From the cell containing the given text, extract its center point as [x, y] coordinate. 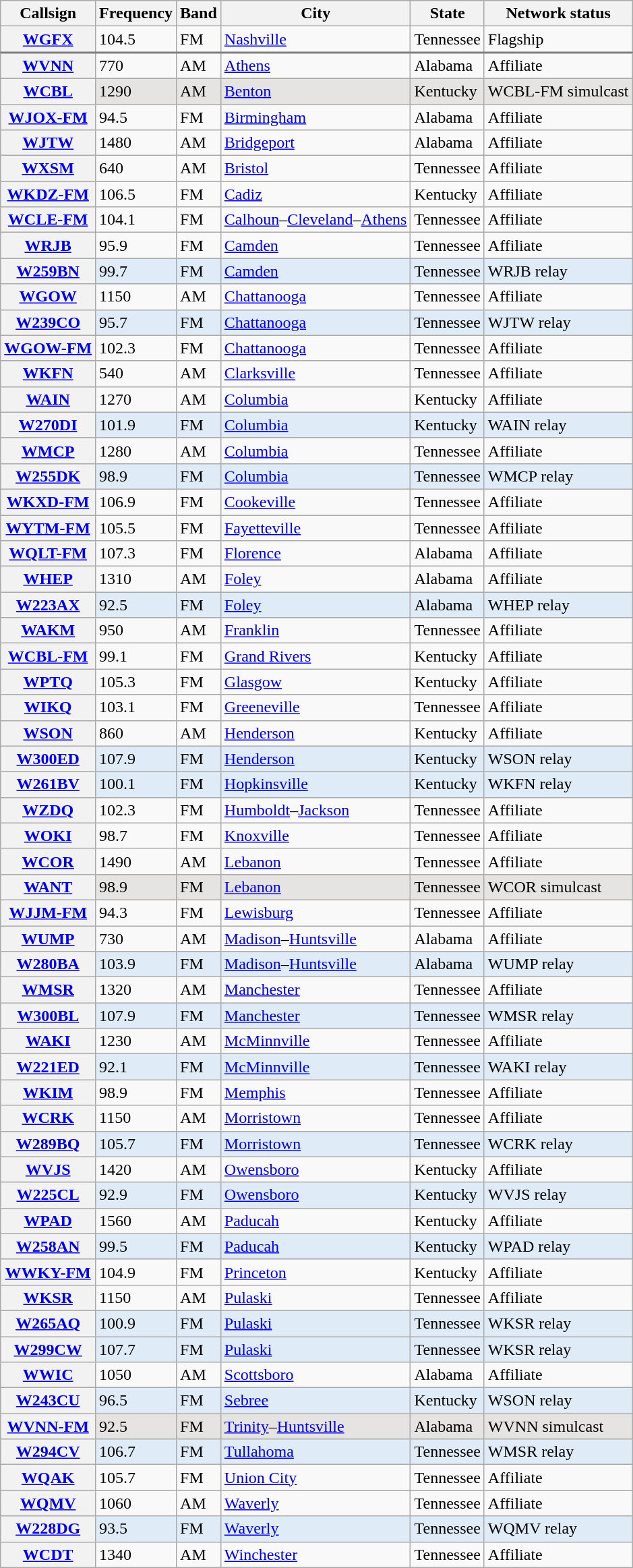
WHEP [49, 579]
WGOW-FM [49, 348]
Band [199, 13]
WCRK [49, 1118]
Humboldt–Jackson [315, 810]
Lewisburg [315, 912]
WAKI [49, 1041]
Bridgeport [315, 143]
Sebree [315, 1401]
950 [136, 631]
W294CV [49, 1452]
105.5 [136, 528]
107.7 [136, 1349]
Fayetteville [315, 528]
WQAK [49, 1478]
770 [136, 66]
W239CO [49, 322]
WYTM-FM [49, 528]
WVNN [49, 66]
WOKI [49, 836]
Tullahoma [315, 1452]
WMSR [49, 990]
W280BA [49, 964]
WVNN simulcast [558, 1426]
W258AN [49, 1246]
WCRK relay [558, 1144]
Scottsboro [315, 1375]
W225CL [49, 1195]
Clarksville [315, 374]
1490 [136, 861]
96.5 [136, 1401]
W300ED [49, 759]
Bristol [315, 169]
WVNN-FM [49, 1426]
WVJS [49, 1169]
730 [136, 938]
Callsign [49, 13]
WJJM-FM [49, 912]
103.9 [136, 964]
92.9 [136, 1195]
WJOX-FM [49, 117]
WKDZ-FM [49, 194]
Cadiz [315, 194]
1310 [136, 579]
WMCP relay [558, 476]
WANT [49, 887]
WKIM [49, 1093]
1060 [136, 1503]
Birmingham [315, 117]
103.1 [136, 707]
1270 [136, 399]
Memphis [315, 1093]
104.1 [136, 220]
Cookeville [315, 502]
W243CU [49, 1401]
Franklin [315, 631]
State [448, 13]
WAIN [49, 399]
540 [136, 374]
City [315, 13]
WGOW [49, 297]
WWIC [49, 1375]
WWKY-FM [49, 1272]
Trinity–Huntsville [315, 1426]
100.9 [136, 1323]
95.7 [136, 322]
93.5 [136, 1529]
WCBL-FM simulcast [558, 91]
WMCP [49, 451]
Union City [315, 1478]
WCDT [49, 1555]
Hopkinsville [315, 784]
WZDQ [49, 810]
1420 [136, 1169]
Benton [315, 91]
640 [136, 169]
Flagship [558, 39]
94.3 [136, 912]
W221ED [49, 1067]
99.1 [136, 656]
94.5 [136, 117]
1050 [136, 1375]
WJTW [49, 143]
1230 [136, 1041]
WGFX [49, 39]
WQMV relay [558, 1529]
W228DG [49, 1529]
WCBL-FM [49, 656]
WCLE-FM [49, 220]
Greeneville [315, 707]
WXSM [49, 169]
WAIN relay [558, 425]
W289BQ [49, 1144]
WSON [49, 733]
W261BV [49, 784]
1290 [136, 91]
98.7 [136, 836]
Frequency [136, 13]
WUMP relay [558, 964]
WAKM [49, 631]
Athens [315, 66]
W259BN [49, 271]
W299CW [49, 1349]
Network status [558, 13]
WKFN [49, 374]
WJTW relay [558, 322]
Knoxville [315, 836]
106.9 [136, 502]
1340 [136, 1555]
W270DI [49, 425]
WUMP [49, 938]
WRJB relay [558, 271]
Florence [315, 554]
Nashville [315, 39]
WPTQ [49, 682]
860 [136, 733]
WKXD-FM [49, 502]
WVJS relay [558, 1195]
WQMV [49, 1503]
99.5 [136, 1246]
95.9 [136, 245]
W265AQ [49, 1323]
105.3 [136, 682]
Calhoun–Cleveland–Athens [315, 220]
Princeton [315, 1272]
WPAD relay [558, 1246]
107.3 [136, 554]
WKFN relay [558, 784]
WQLT-FM [49, 554]
Grand Rivers [315, 656]
WKSR [49, 1298]
WCOR [49, 861]
1560 [136, 1221]
100.1 [136, 784]
Winchester [315, 1555]
106.7 [136, 1452]
WCBL [49, 91]
Glasgow [315, 682]
1480 [136, 143]
99.7 [136, 271]
1280 [136, 451]
1320 [136, 990]
WRJB [49, 245]
W255DK [49, 476]
WPAD [49, 1221]
WHEP relay [558, 605]
WAKI relay [558, 1067]
101.9 [136, 425]
104.9 [136, 1272]
92.1 [136, 1067]
WCOR simulcast [558, 887]
W223AX [49, 605]
WIKQ [49, 707]
104.5 [136, 39]
W300BL [49, 1016]
106.5 [136, 194]
